Search for the cell housing the specified text and yield its (x, y) center coordinate. 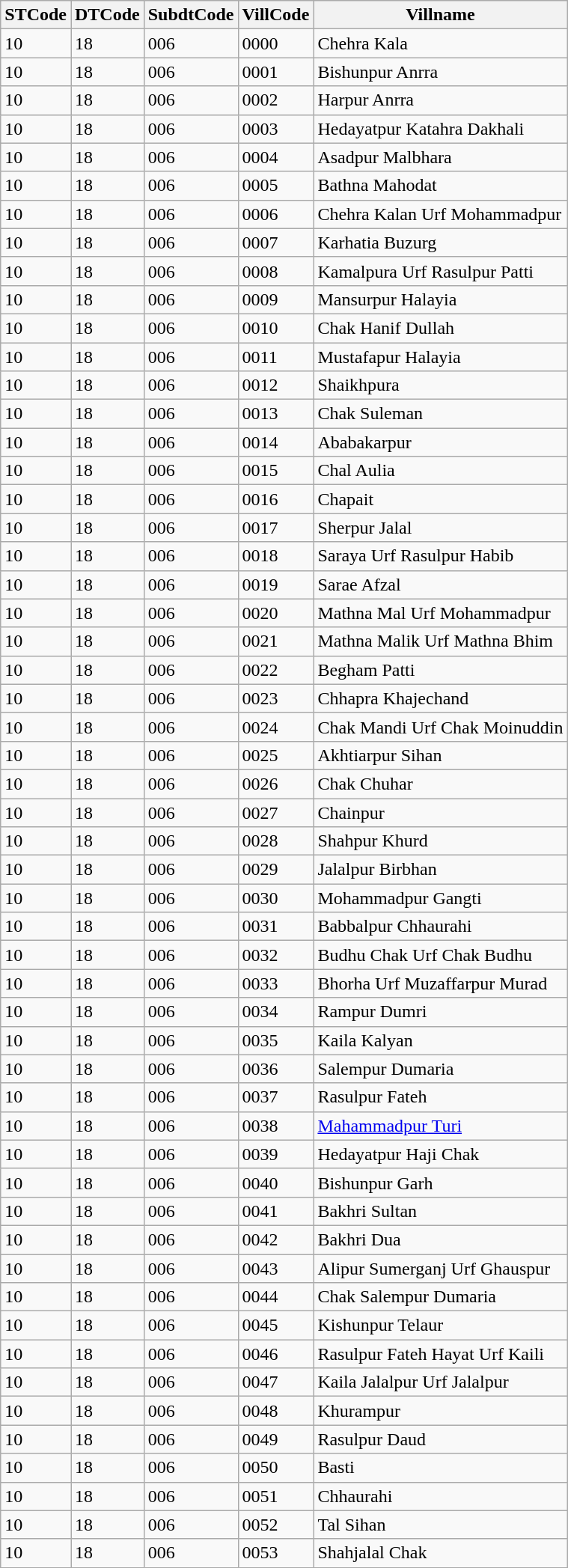
SubdtCode (191, 15)
0013 (275, 414)
Saraya Urf Rasulpur Habib (440, 556)
Bhorha Urf Muzaffarpur Murad (440, 983)
Bishunpur Garh (440, 1183)
Khurampur (440, 1411)
Kaila Kalyan (440, 1040)
0007 (275, 242)
Bakhri Dua (440, 1239)
Sarae Afzal (440, 585)
0022 (275, 670)
Alipur Sumerganj Urf Ghauspur (440, 1269)
0050 (275, 1468)
Jalalpur Birbhan (440, 870)
Chak Chuhar (440, 784)
0052 (275, 1525)
0024 (275, 727)
STCode (36, 15)
0020 (275, 613)
0008 (275, 271)
0019 (275, 585)
Ababakarpur (440, 442)
0028 (275, 841)
0026 (275, 784)
Begham Patti (440, 670)
Rasulpur Fateh (440, 1097)
Mathna Mal Urf Mohammadpur (440, 613)
Mathna Malik Urf Mathna Bhim (440, 641)
Chehra Kala (440, 43)
0033 (275, 983)
0001 (275, 72)
Chak Salempur Dumaria (440, 1297)
Kaila Jalalpur Urf Jalalpur (440, 1382)
0025 (275, 755)
0000 (275, 43)
Bishunpur Anrra (440, 72)
Chhapra Khajechand (440, 698)
0043 (275, 1269)
Chhaurahi (440, 1496)
Chehra Kalan Urf Mohammadpur (440, 214)
0039 (275, 1154)
Tal Sihan (440, 1525)
0030 (275, 898)
0006 (275, 214)
Bathna Mahodat (440, 186)
Chak Hanif Dullah (440, 328)
0011 (275, 357)
Babbalpur Chhaurahi (440, 927)
Chapait (440, 499)
Budhu Chak Urf Chak Budhu (440, 955)
0014 (275, 442)
0012 (275, 385)
0042 (275, 1239)
0047 (275, 1382)
0018 (275, 556)
0034 (275, 1012)
0051 (275, 1496)
0017 (275, 528)
Mansurpur Halayia (440, 299)
0009 (275, 299)
Kamalpura Urf Rasulpur Patti (440, 271)
0032 (275, 955)
Akhtiarpur Sihan (440, 755)
0031 (275, 927)
0048 (275, 1411)
Chak Suleman (440, 414)
Harpur Anrra (440, 100)
0044 (275, 1297)
0005 (275, 186)
Rampur Dumri (440, 1012)
0021 (275, 641)
0004 (275, 157)
0029 (275, 870)
VillCode (275, 15)
Shahpur Khurd (440, 841)
0010 (275, 328)
Mahammadpur Turi (440, 1126)
Chal Aulia (440, 471)
Sherpur Jalal (440, 528)
Villname (440, 15)
0002 (275, 100)
Chainpur (440, 812)
Hedayatpur Katahra Dakhali (440, 129)
0046 (275, 1354)
0023 (275, 698)
Kishunpur Telaur (440, 1326)
0027 (275, 812)
Hedayatpur Haji Chak (440, 1154)
Bakhri Sultan (440, 1211)
0035 (275, 1040)
Asadpur Malbhara (440, 157)
Shahjalal Chak (440, 1553)
Basti (440, 1468)
0037 (275, 1097)
0036 (275, 1069)
0003 (275, 129)
0049 (275, 1439)
Rasulpur Fateh Hayat Urf Kaili (440, 1354)
0053 (275, 1553)
Mustafapur Halayia (440, 357)
Salempur Dumaria (440, 1069)
Rasulpur Daud (440, 1439)
0038 (275, 1126)
Chak Mandi Urf Chak Moinuddin (440, 727)
0040 (275, 1183)
0015 (275, 471)
Karhatia Buzurg (440, 242)
0016 (275, 499)
Shaikhpura (440, 385)
0045 (275, 1326)
Mohammadpur Gangti (440, 898)
DTCode (107, 15)
0041 (275, 1211)
